Capture the cell that displays the provided text and extract its (X, Y) central coordinate. 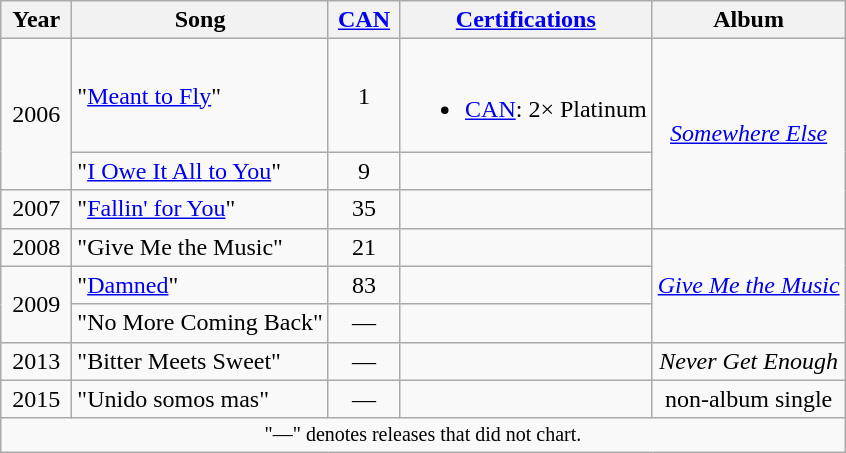
Somewhere Else (748, 134)
"Give Me the Music" (200, 247)
CAN: 2× Platinum (526, 96)
1 (364, 96)
"Damned" (200, 285)
Never Get Enough (748, 361)
CAN (364, 20)
Song (200, 20)
83 (364, 285)
2013 (36, 361)
2015 (36, 399)
Certifications (526, 20)
Year (36, 20)
"Bitter Meets Sweet" (200, 361)
Album (748, 20)
"No More Coming Back" (200, 323)
"Unido somos mas" (200, 399)
2008 (36, 247)
"Meant to Fly" (200, 96)
21 (364, 247)
2007 (36, 209)
"Fallin' for You" (200, 209)
35 (364, 209)
"—" denotes releases that did not chart. (423, 434)
9 (364, 171)
"I Owe It All to You" (200, 171)
Give Me the Music (748, 285)
2006 (36, 114)
non-album single (748, 399)
2009 (36, 304)
